Find where the given text appears and provide that cell's center as (X, Y) coordinate. 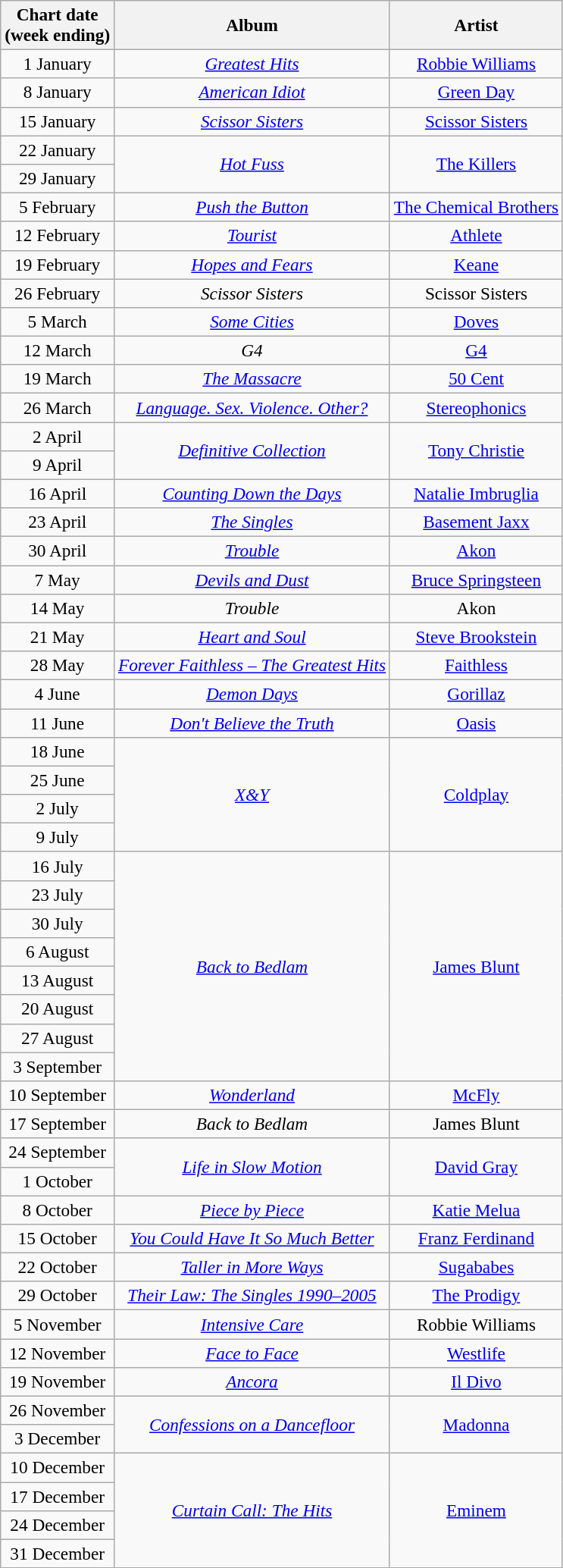
30 July (58, 923)
12 November (58, 1353)
Don't Believe the Truth (252, 723)
30 April (58, 550)
Life in Slow Motion (252, 1167)
The Massacre (252, 379)
16 April (58, 494)
Their Law: The Singles 1990–2005 (252, 1296)
Doves (476, 321)
Demon Days (252, 694)
Album (252, 24)
Push the Button (252, 207)
Stereophonics (476, 407)
Confessions on a Dancefloor (252, 1425)
50 Cent (476, 379)
18 June (58, 751)
21 May (58, 637)
Tourist (252, 236)
Eminem (476, 1510)
Forever Faithless – The Greatest Hits (252, 665)
Greatest Hits (252, 64)
3 December (58, 1439)
14 May (58, 608)
Hopes and Fears (252, 265)
McFly (476, 1095)
4 June (58, 694)
David Gray (476, 1167)
8 January (58, 93)
Artist (476, 24)
Franz Ferdinand (476, 1238)
Piece by Piece (252, 1209)
24 December (58, 1525)
25 June (58, 780)
10 December (58, 1467)
Bruce Springsteen (476, 579)
Athlete (476, 236)
You Could Have It So Much Better (252, 1238)
8 October (58, 1209)
15 October (58, 1238)
22 January (58, 149)
Language. Sex. Violence. Other? (252, 407)
Counting Down the Days (252, 494)
19 February (58, 265)
1 October (58, 1181)
3 September (58, 1066)
17 September (58, 1124)
The Singles (252, 522)
31 December (58, 1554)
12 March (58, 350)
2 April (58, 436)
19 November (58, 1381)
Heart and Soul (252, 637)
Katie Melua (476, 1209)
9 July (58, 837)
Madonna (476, 1425)
24 September (58, 1152)
Taller in More Ways (252, 1267)
2 July (58, 808)
Tony Christie (476, 450)
29 October (58, 1296)
5 February (58, 207)
Chart date(week ending) (58, 24)
20 August (58, 1009)
Ancora (252, 1381)
Steve Brookstein (476, 637)
Intensive Care (252, 1324)
X&Y (252, 795)
Basement Jaxx (476, 522)
5 March (58, 321)
11 June (58, 723)
1 January (58, 64)
Some Cities (252, 321)
23 April (58, 522)
28 May (58, 665)
10 September (58, 1095)
27 August (58, 1038)
Natalie Imbruglia (476, 494)
The Chemical Brothers (476, 207)
Curtain Call: The Hits (252, 1510)
Gorillaz (476, 694)
Keane (476, 265)
23 July (58, 895)
16 July (58, 866)
17 December (58, 1496)
5 November (58, 1324)
Il Divo (476, 1381)
Hot Fuss (252, 164)
Oasis (476, 723)
Definitive Collection (252, 450)
29 January (58, 178)
The Killers (476, 164)
26 February (58, 293)
12 February (58, 236)
9 April (58, 465)
Sugababes (476, 1267)
13 August (58, 980)
Coldplay (476, 795)
7 May (58, 579)
6 August (58, 952)
Face to Face (252, 1353)
American Idiot (252, 93)
19 March (58, 379)
Faithless (476, 665)
Westlife (476, 1353)
Wonderland (252, 1095)
26 November (58, 1410)
15 January (58, 121)
22 October (58, 1267)
Devils and Dust (252, 579)
Green Day (476, 93)
The Prodigy (476, 1296)
26 March (58, 407)
